Return the (x, y) coordinate for the center point of the cell that contains the specified text.  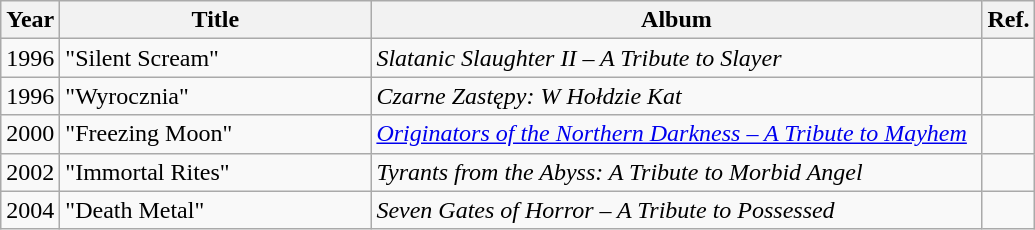
"Wyrocznia" (216, 96)
Ref. (1008, 20)
Slatanic Slaughter II – A Tribute to Slayer (676, 58)
Originators of the Northern Darkness – A Tribute to Mayhem (676, 134)
Czarne Zastępy: W Hołdzie Kat (676, 96)
Title (216, 20)
2002 (30, 172)
Seven Gates of Horror – A Tribute to Possessed (676, 210)
"Silent Scream" (216, 58)
Year (30, 20)
Album (676, 20)
2000 (30, 134)
"Death Metal" (216, 210)
2004 (30, 210)
Tyrants from the Abyss: A Tribute to Morbid Angel (676, 172)
"Freezing Moon" (216, 134)
"Immortal Rites" (216, 172)
